Extract the [X, Y] coordinate from the center of the cell holding the provided text.  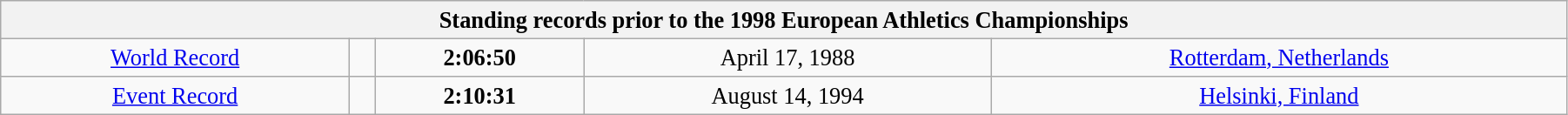
2:10:31 [480, 95]
August 14, 1994 [788, 95]
Rotterdam, Netherlands [1279, 57]
World Record [176, 57]
Event Record [176, 95]
2:06:50 [480, 57]
April 17, 1988 [788, 57]
Helsinki, Finland [1279, 95]
Standing records prior to the 1998 European Athletics Championships [784, 19]
